Pinpoint the cell where the given text exists, returning its [x, y] midpoint coordinate. 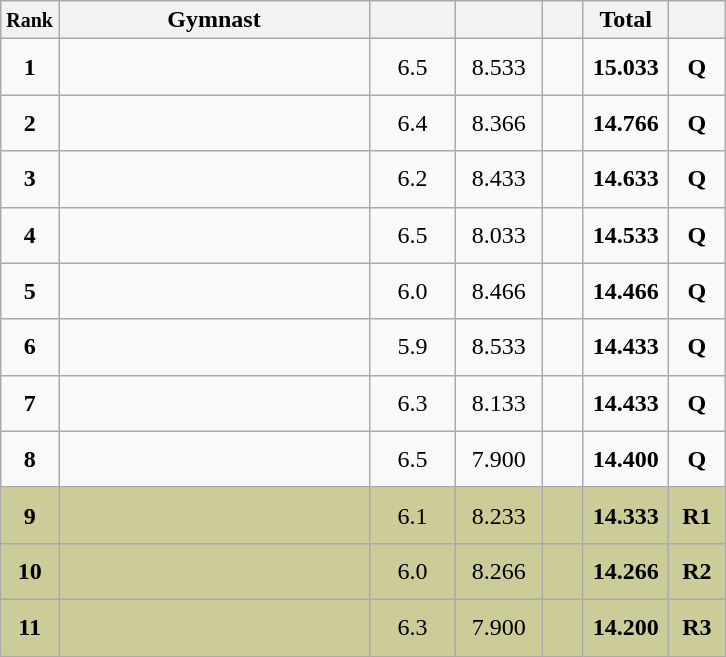
14.400 [626, 459]
8.133 [499, 403]
14.466 [626, 291]
Gymnast [214, 20]
4 [30, 235]
R3 [697, 627]
8.266 [499, 571]
8.366 [499, 123]
14.266 [626, 571]
6 [30, 347]
11 [30, 627]
5 [30, 291]
14.533 [626, 235]
8.466 [499, 291]
8.033 [499, 235]
6.1 [413, 515]
Rank [30, 20]
8 [30, 459]
8.233 [499, 515]
2 [30, 123]
9 [30, 515]
1 [30, 67]
14.766 [626, 123]
3 [30, 179]
14.200 [626, 627]
10 [30, 571]
15.033 [626, 67]
6.2 [413, 179]
R1 [697, 515]
14.333 [626, 515]
Total [626, 20]
7 [30, 403]
R2 [697, 571]
6.4 [413, 123]
14.633 [626, 179]
8.433 [499, 179]
5.9 [413, 347]
